Return the (X, Y) coordinate for the center point of the cell that contains the specified text.  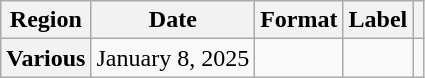
Region (46, 20)
Various (46, 58)
Label (378, 20)
Date (173, 20)
Format (299, 20)
January 8, 2025 (173, 58)
